Output the [X, Y] coordinate of the center of the cell containing the given text.  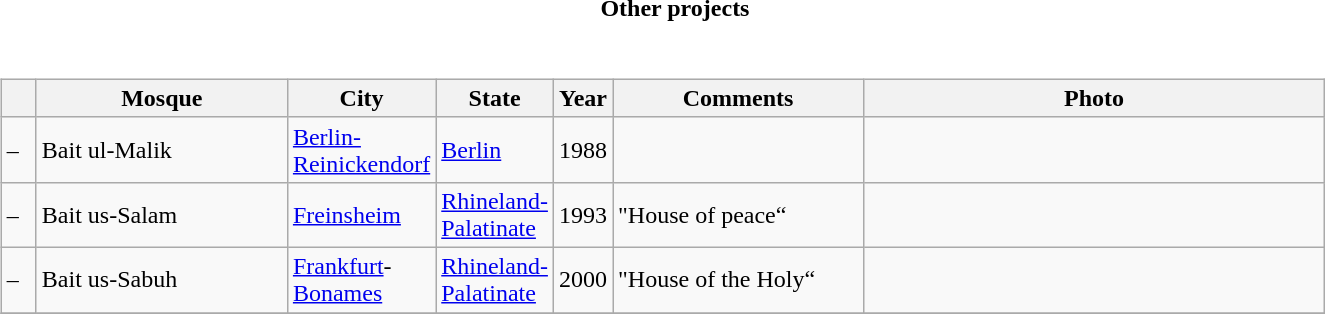
State [495, 98]
2000 [582, 280]
Bait us-Salam [162, 214]
1993 [582, 214]
1988 [582, 150]
Freinsheim [361, 214]
Bait ul-Malik [162, 150]
Mosque [162, 98]
Frankfurt-Bonames [361, 280]
Photo [1094, 98]
Berlin-Reinickendorf [361, 150]
Berlin [495, 150]
"House of peace“ [738, 214]
Bait us-Sabuh [162, 280]
Year [582, 98]
City [361, 98]
Comments [738, 98]
"House of the Holy“ [738, 280]
